Locate the cell with the specified text and output its [x, y] center coordinate. 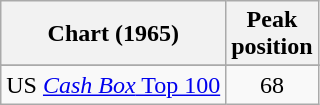
Peakposition [272, 34]
68 [272, 85]
Chart (1965) [114, 34]
US Cash Box Top 100 [114, 85]
